For the text-containing cell, return its midpoint in (x, y) coordinate format. 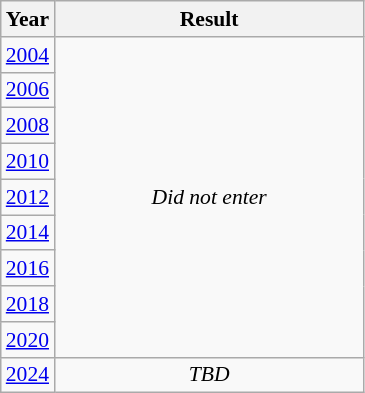
2012 (28, 197)
2006 (28, 90)
2018 (28, 304)
Did not enter (209, 198)
2014 (28, 233)
TBD (209, 375)
Year (28, 19)
2020 (28, 340)
2004 (28, 55)
2024 (28, 375)
2008 (28, 126)
2016 (28, 269)
2010 (28, 162)
Result (209, 19)
